Determine the [x, y] coordinate at the center of the cell enclosing the given text.  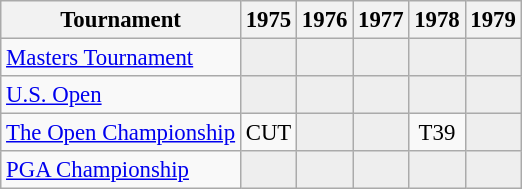
PGA Championship [121, 170]
The Open Championship [121, 133]
U.S. Open [121, 95]
1975 [268, 20]
CUT [268, 133]
1979 [493, 20]
1976 [325, 20]
Masters Tournament [121, 58]
Tournament [121, 20]
1977 [381, 20]
T39 [437, 133]
1978 [437, 20]
